For the text-containing cell, return its midpoint in (X, Y) coordinate format. 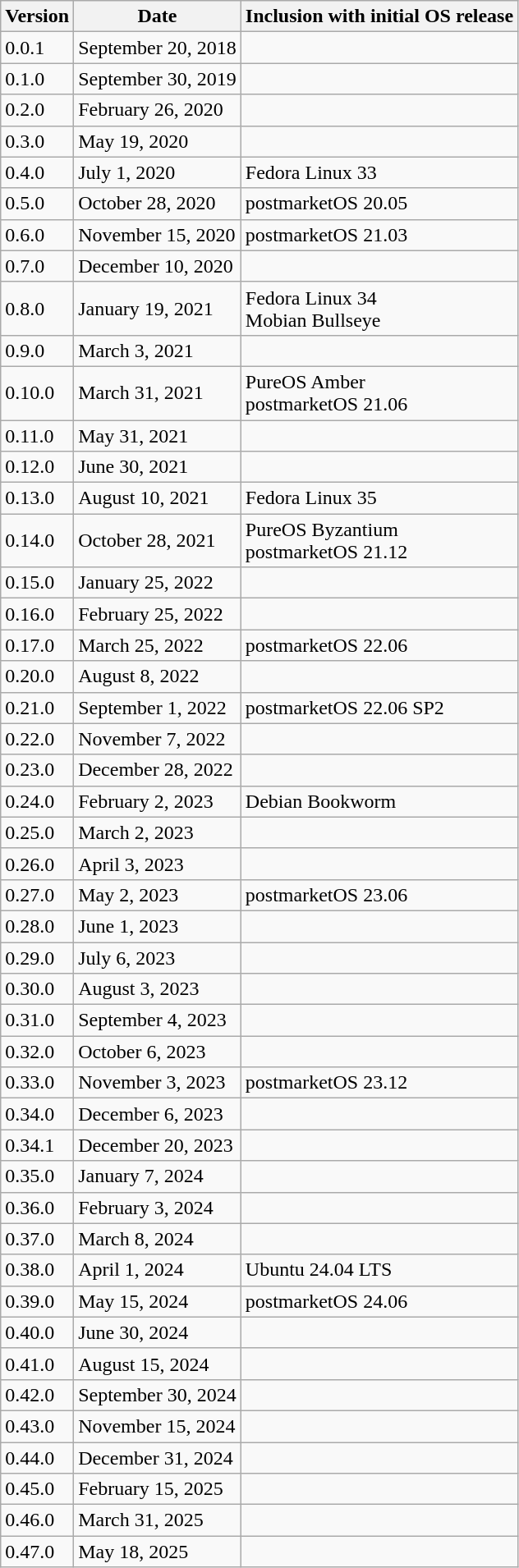
June 30, 2024 (158, 1332)
June 30, 2021 (158, 467)
0.47.0 (38, 1552)
0.9.0 (38, 351)
0.34.1 (38, 1145)
0.44.0 (38, 1457)
0.3.0 (38, 141)
0.37.0 (38, 1239)
Debian Bookworm (379, 801)
0.17.0 (38, 645)
December 6, 2023 (158, 1114)
0.14.0 (38, 540)
0.30.0 (38, 989)
0.16.0 (38, 614)
August 10, 2021 (158, 498)
0.27.0 (38, 895)
March 2, 2023 (158, 832)
January 19, 2021 (158, 309)
March 31, 2025 (158, 1520)
0.38.0 (38, 1270)
0.29.0 (38, 958)
0.43.0 (38, 1426)
0.25.0 (38, 832)
0.10.0 (38, 392)
February 2, 2023 (158, 801)
0.8.0 (38, 309)
0.2.0 (38, 110)
0.31.0 (38, 1020)
0.21.0 (38, 708)
0.22.0 (38, 739)
February 15, 2025 (158, 1489)
0.41.0 (38, 1364)
postmarketOS 22.06 SP2 (379, 708)
September 30, 2019 (158, 79)
postmarketOS 22.06 (379, 645)
0.26.0 (38, 864)
0.13.0 (38, 498)
0.5.0 (38, 204)
postmarketOS 24.06 (379, 1301)
0.45.0 (38, 1489)
December 10, 2020 (158, 266)
November 15, 2024 (158, 1426)
postmarketOS 20.05 (379, 204)
PureOS ByzantiumpostmarketOS 21.12 (379, 540)
May 31, 2021 (158, 436)
Inclusion with initial OS release (379, 16)
March 8, 2024 (158, 1239)
0.35.0 (38, 1176)
Fedora Linux 34Mobian Bullseye (379, 309)
February 25, 2022 (158, 614)
April 3, 2023 (158, 864)
April 1, 2024 (158, 1270)
0.7.0 (38, 266)
November 15, 2020 (158, 235)
August 8, 2022 (158, 676)
0.12.0 (38, 467)
0.33.0 (38, 1083)
October 6, 2023 (158, 1052)
0.39.0 (38, 1301)
March 31, 2021 (158, 392)
March 25, 2022 (158, 645)
July 1, 2020 (158, 172)
0.40.0 (38, 1332)
May 18, 2025 (158, 1552)
November 7, 2022 (158, 739)
October 28, 2020 (158, 204)
0.1.0 (38, 79)
February 3, 2024 (158, 1208)
October 28, 2021 (158, 540)
September 1, 2022 (158, 708)
September 4, 2023 (158, 1020)
January 7, 2024 (158, 1176)
Date (158, 16)
0.42.0 (38, 1395)
November 3, 2023 (158, 1083)
August 15, 2024 (158, 1364)
0.32.0 (38, 1052)
Ubuntu 24.04 LTS (379, 1270)
0.4.0 (38, 172)
0.24.0 (38, 801)
0.34.0 (38, 1114)
May 19, 2020 (158, 141)
0.23.0 (38, 770)
postmarketOS 21.03 (379, 235)
March 3, 2021 (158, 351)
June 1, 2023 (158, 926)
January 25, 2022 (158, 583)
September 30, 2024 (158, 1395)
September 20, 2018 (158, 48)
August 3, 2023 (158, 989)
0.46.0 (38, 1520)
0.11.0 (38, 436)
December 20, 2023 (158, 1145)
postmarketOS 23.06 (379, 895)
0.28.0 (38, 926)
May 15, 2024 (158, 1301)
May 2, 2023 (158, 895)
Version (38, 16)
February 26, 2020 (158, 110)
Fedora Linux 35 (379, 498)
0.6.0 (38, 235)
December 31, 2024 (158, 1457)
0.15.0 (38, 583)
0.20.0 (38, 676)
December 28, 2022 (158, 770)
0.36.0 (38, 1208)
July 6, 2023 (158, 958)
PureOS AmberpostmarketOS 21.06 (379, 392)
postmarketOS 23.12 (379, 1083)
Fedora Linux 33 (379, 172)
0.0.1 (38, 48)
